Find where the given text appears and provide that cell's center as [x, y] coordinate. 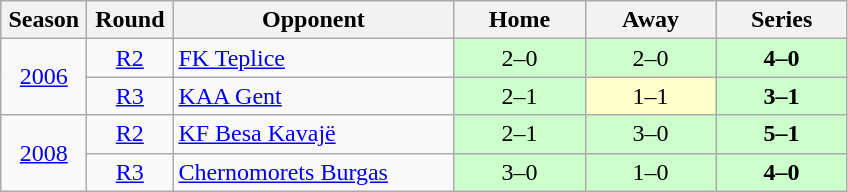
3–1 [782, 96]
Season [44, 20]
2008 [44, 153]
1–1 [650, 96]
5–1 [782, 134]
KF Besa Kavajë [314, 134]
FK Teplice [314, 58]
2006 [44, 77]
Opponent [314, 20]
Home [520, 20]
Series [782, 20]
Round [130, 20]
1–0 [650, 172]
Chernomorets Burgas [314, 172]
Away [650, 20]
KAA Gent [314, 96]
